From the cell containing the given text, extract its center point as [x, y] coordinate. 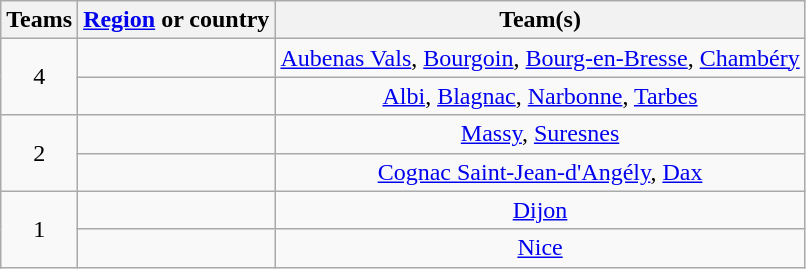
Nice [540, 248]
Massy, Suresnes [540, 134]
Team(s) [540, 20]
Aubenas Vals, Bourgoin, Bourg-en-Bresse, Chambéry [540, 58]
2 [40, 153]
Region or country [176, 20]
Cognac Saint-Jean-d'Angély, Dax [540, 172]
Teams [40, 20]
1 [40, 229]
Albi, Blagnac, Narbonne, Tarbes [540, 96]
4 [40, 77]
Dijon [540, 210]
